Scan for the cell matching the given text and deliver its (x, y) coordinate at center. 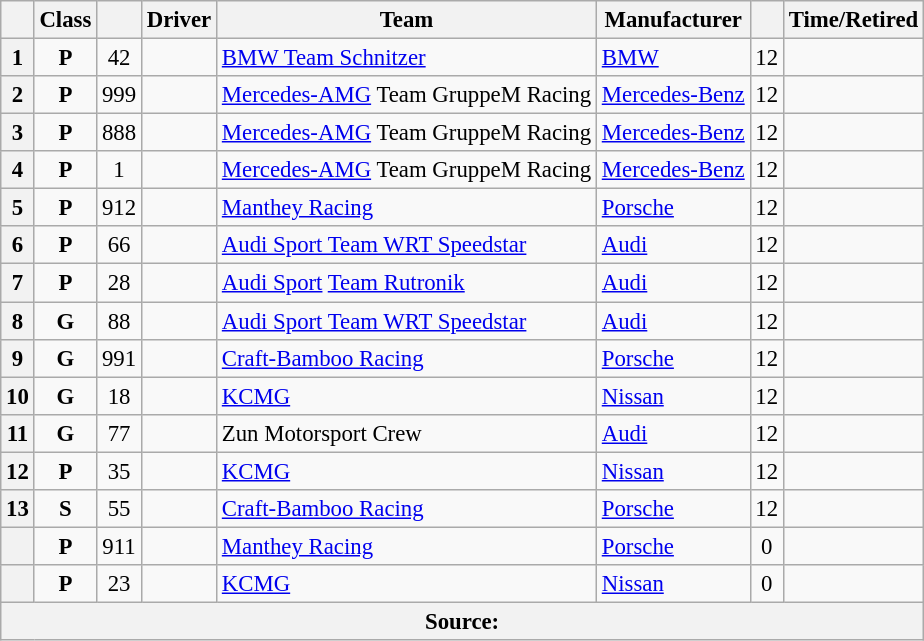
888 (120, 133)
Driver (178, 20)
6 (18, 245)
Class (66, 20)
Manufacturer (673, 20)
28 (120, 283)
66 (120, 245)
912 (120, 208)
Time/Retired (853, 20)
9 (18, 358)
Team (407, 20)
BMW Team Schnitzer (407, 58)
55 (120, 509)
23 (120, 584)
991 (120, 358)
18 (120, 396)
13 (18, 509)
77 (120, 433)
2 (18, 95)
BMW (673, 58)
Zun Motorsport Crew (407, 433)
11 (18, 433)
42 (120, 58)
35 (120, 471)
8 (18, 321)
999 (120, 95)
Audi Sport Team Rutronik (407, 283)
7 (18, 283)
10 (18, 396)
5 (18, 208)
4 (18, 170)
3 (18, 133)
911 (120, 546)
88 (120, 321)
S (66, 509)
Source: (462, 621)
